Search for the cell housing the specified text and yield its (X, Y) center coordinate. 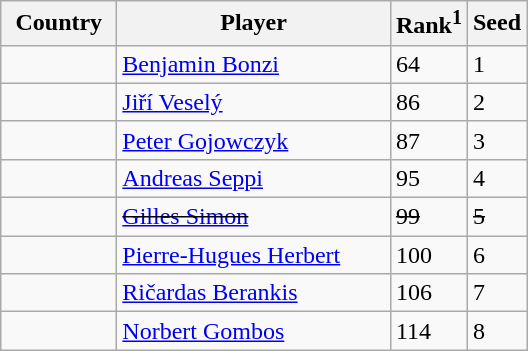
Pierre-Hugues Herbert (254, 255)
5 (496, 217)
8 (496, 331)
3 (496, 140)
Jiří Veselý (254, 102)
87 (428, 140)
6 (496, 255)
Benjamin Bonzi (254, 64)
106 (428, 293)
Country (59, 24)
Ričardas Berankis (254, 293)
Player (254, 24)
4 (496, 178)
7 (496, 293)
Gilles Simon (254, 217)
99 (428, 217)
Andreas Seppi (254, 178)
Peter Gojowczyk (254, 140)
Rank1 (428, 24)
Norbert Gombos (254, 331)
2 (496, 102)
100 (428, 255)
86 (428, 102)
64 (428, 64)
1 (496, 64)
114 (428, 331)
95 (428, 178)
Seed (496, 24)
